Search for the cell housing the specified text and yield its (X, Y) center coordinate. 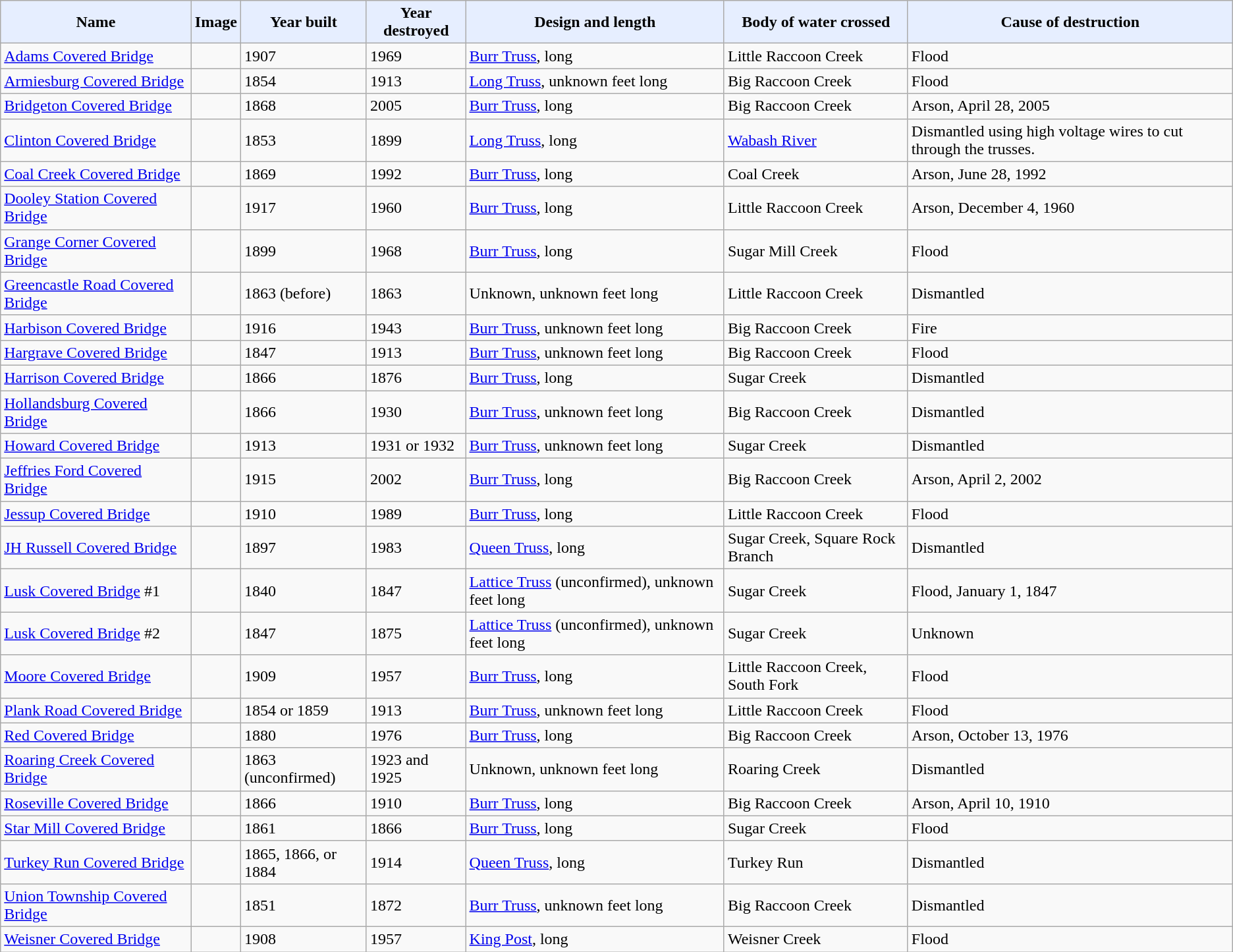
1917 (303, 208)
Coal Creek Covered Bridge (96, 174)
Harrison Covered Bridge (96, 378)
Lusk Covered Bridge #2 (96, 634)
Year built (303, 22)
1960 (416, 208)
Dooley Station Covered Bridge (96, 208)
1854 (303, 81)
1968 (416, 250)
Armiesburg Covered Bridge (96, 81)
Howard Covered Bridge (96, 446)
Grange Corner Covered Bridge (96, 250)
1876 (416, 378)
1969 (416, 56)
1863 (unconfirmed) (303, 770)
Design and length (595, 22)
Weisner Creek (815, 939)
King Post, long (595, 939)
Roseville Covered Bridge (96, 803)
Long Truss, unknown feet long (595, 81)
1908 (303, 939)
Turkey Run Covered Bridge (96, 862)
Arson, December 4, 1960 (1070, 208)
Harbison Covered Bridge (96, 327)
1868 (303, 106)
2005 (416, 106)
1897 (303, 548)
1931 or 1932 (416, 446)
Arson, April 28, 2005 (1070, 106)
1854 or 1859 (303, 710)
1914 (416, 862)
Hargrave Covered Bridge (96, 352)
Body of water crossed (815, 22)
Greencastle Road Covered Bridge (96, 294)
Image (216, 22)
1907 (303, 56)
1863 (416, 294)
1943 (416, 327)
1923 and 1925 (416, 770)
Dismantled using high voltage wires to cut through the trusses. (1070, 140)
Flood, January 1, 1847 (1070, 590)
Cause of destruction (1070, 22)
Fire (1070, 327)
1872 (416, 905)
Jeffries Ford Covered Bridge (96, 480)
Hollandsburg Covered Bridge (96, 411)
Red Covered Bridge (96, 735)
Sugar Mill Creek (815, 250)
JH Russell Covered Bridge (96, 548)
Arson, April 2, 2002 (1070, 480)
1851 (303, 905)
1869 (303, 174)
1989 (416, 514)
Lusk Covered Bridge #1 (96, 590)
1976 (416, 735)
Long Truss, long (595, 140)
Unknown (1070, 634)
Year destroyed (416, 22)
Arson, April 10, 1910 (1070, 803)
1909 (303, 676)
Wabash River (815, 140)
1880 (303, 735)
Turkey Run (815, 862)
1840 (303, 590)
Moore Covered Bridge (96, 676)
1992 (416, 174)
Sugar Creek, Square Rock Branch (815, 548)
Roaring Creek (815, 770)
Clinton Covered Bridge (96, 140)
Plank Road Covered Bridge (96, 710)
1915 (303, 480)
Jessup Covered Bridge (96, 514)
Arson, October 13, 1976 (1070, 735)
1865, 1866, or 1884 (303, 862)
Bridgeton Covered Bridge (96, 106)
Star Mill Covered Bridge (96, 828)
Roaring Creek Covered Bridge (96, 770)
Weisner Covered Bridge (96, 939)
1875 (416, 634)
1863 (before) (303, 294)
Coal Creek (815, 174)
1853 (303, 140)
Union Township Covered Bridge (96, 905)
Name (96, 22)
2002 (416, 480)
Arson, June 28, 1992 (1070, 174)
1983 (416, 548)
Adams Covered Bridge (96, 56)
1861 (303, 828)
1930 (416, 411)
1916 (303, 327)
Little Raccoon Creek, South Fork (815, 676)
